Output the (X, Y) coordinate of the center of the cell containing the given text.  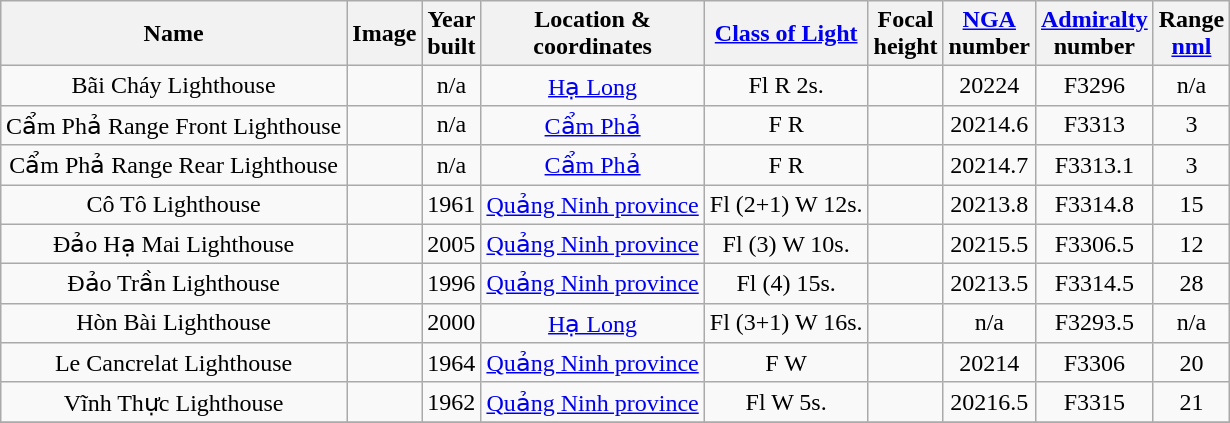
20213.8 (989, 204)
Image (384, 34)
Fl W 5s. (786, 402)
20224 (989, 86)
F3313 (1094, 125)
Vĩnh Thực Lighthouse (173, 402)
F3314.5 (1094, 284)
F3313.1 (1094, 165)
Fl (4) 15s. (786, 284)
Name (173, 34)
Fl (3+1) W 16s. (786, 323)
Rangenml (1191, 34)
20214.6 (989, 125)
F3296 (1094, 86)
1962 (452, 402)
F3306 (1094, 363)
Class of Light (786, 34)
Cô Tô Lighthouse (173, 204)
F W (786, 363)
28 (1191, 284)
20 (1191, 363)
Fl (2+1) W 12s. (786, 204)
Fl R 2s. (786, 86)
F3314.8 (1094, 204)
2005 (452, 244)
Yearbuilt (452, 34)
Đảo Trần Lighthouse (173, 284)
Focalheight (906, 34)
Le Cancrelat Lighthouse (173, 363)
21 (1191, 402)
F3293.5 (1094, 323)
12 (1191, 244)
1996 (452, 284)
Fl (3) W 10s. (786, 244)
1964 (452, 363)
Bãi Cháy Lighthouse (173, 86)
20214 (989, 363)
Cẩm Phả Range Rear Lighthouse (173, 165)
15 (1191, 204)
1961 (452, 204)
20216.5 (989, 402)
2000 (452, 323)
F3315 (1094, 402)
20215.5 (989, 244)
Location & coordinates (592, 34)
Cẩm Phả Range Front Lighthouse (173, 125)
Đảo Hạ Mai Lighthouse (173, 244)
F3306.5 (1094, 244)
20213.5 (989, 284)
Hòn Bài Lighthouse (173, 323)
NGAnumber (989, 34)
20214.7 (989, 165)
Admiraltynumber (1094, 34)
